Locate the cell with the specified text and output its (X, Y) center coordinate. 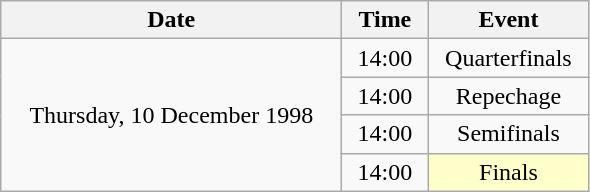
Quarterfinals (508, 58)
Thursday, 10 December 1998 (172, 115)
Repechage (508, 96)
Finals (508, 172)
Event (508, 20)
Date (172, 20)
Time (385, 20)
Semifinals (508, 134)
